Locate the cell with the specified text and output its (x, y) center coordinate. 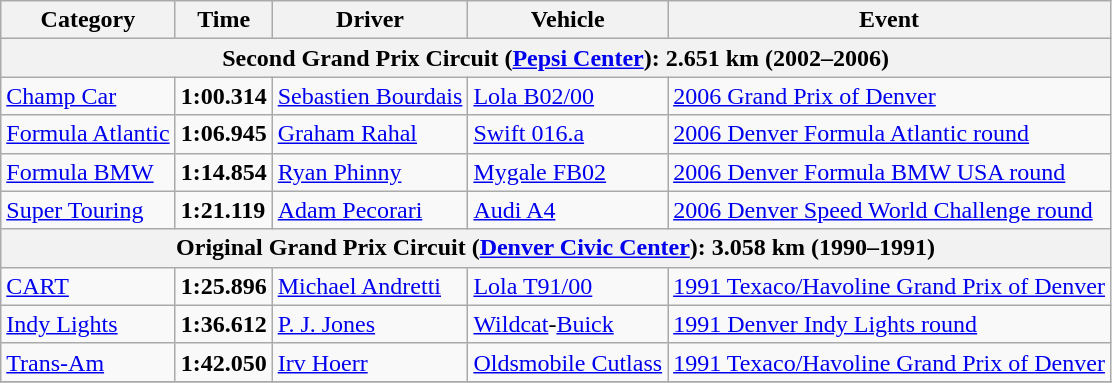
1:42.050 (224, 362)
2006 Denver Formula Atlantic round (890, 134)
1991 Denver Indy Lights round (890, 324)
Formula BMW (88, 172)
Super Touring (88, 210)
CART (88, 286)
1:36.612 (224, 324)
2006 Denver Speed World Challenge round (890, 210)
Michael Andretti (370, 286)
Swift 016.a (568, 134)
Original Grand Prix Circuit (Denver Civic Center): 3.058 km (1990–1991) (556, 248)
Mygale FB02 (568, 172)
Sebastien Bourdais (370, 96)
Adam Pecorari (370, 210)
Lola T91/00 (568, 286)
1:14.854 (224, 172)
Audi A4 (568, 210)
Ryan Phinny (370, 172)
Wildcat-Buick (568, 324)
Trans-Am (88, 362)
Graham Rahal (370, 134)
2006 Denver Formula BMW USA round (890, 172)
1:21.119 (224, 210)
2006 Grand Prix of Denver (890, 96)
Indy Lights (88, 324)
Oldsmobile Cutlass (568, 362)
1:00.314 (224, 96)
Formula Atlantic (88, 134)
P. J. Jones (370, 324)
Driver (370, 20)
Event (890, 20)
Time (224, 20)
Champ Car (88, 96)
Irv Hoerr (370, 362)
Category (88, 20)
Lola B02/00 (568, 96)
1:06.945 (224, 134)
1:25.896 (224, 286)
Second Grand Prix Circuit (Pepsi Center): 2.651 km (2002–2006) (556, 58)
Vehicle (568, 20)
